Determine the [x, y] coordinate at the center of the cell enclosing the given text.  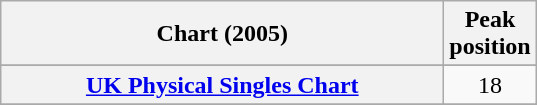
UK Physical Singles Chart [222, 85]
Peakposition [490, 34]
Chart (2005) [222, 34]
18 [490, 85]
